Search for the cell housing the specified text and yield its (X, Y) center coordinate. 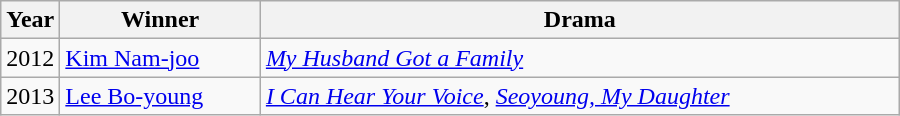
2013 (30, 96)
Kim Nam-joo (160, 58)
Drama (580, 20)
Lee Bo-young (160, 96)
My Husband Got a Family (580, 58)
Year (30, 20)
Winner (160, 20)
2012 (30, 58)
I Can Hear Your Voice, Seoyoung, My Daughter (580, 96)
